Scan for the cell matching the given text and deliver its [X, Y] coordinate at center. 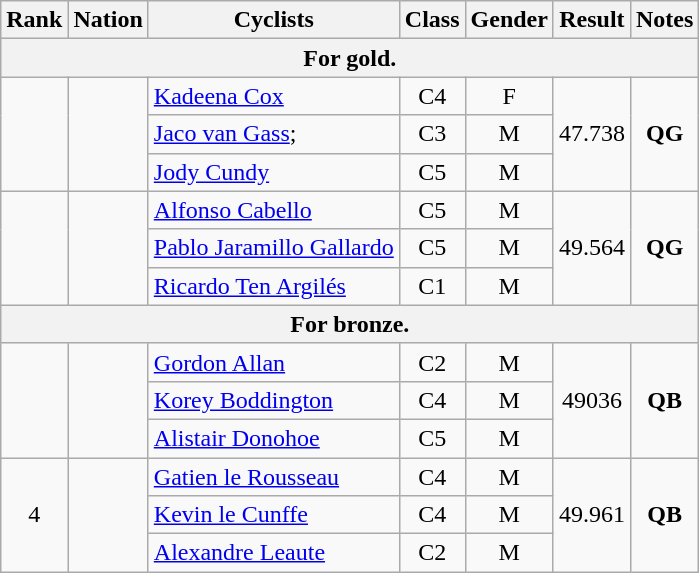
Jaco van Gass; [274, 134]
Gordon Allan [274, 362]
For gold. [350, 58]
C1 [432, 286]
Pablo Jaramillo Gallardo [274, 248]
C3 [432, 134]
49036 [592, 400]
Notes [664, 20]
49.564 [592, 248]
Class [432, 20]
Alfonso Cabello [274, 210]
Cyclists [274, 20]
Nation [108, 20]
Ricardo Ten Argilés [274, 286]
Rank [34, 20]
Korey Boddington [274, 400]
F [509, 96]
Gatien le Rousseau [274, 477]
Alistair Donohoe [274, 438]
Result [592, 20]
Kevin le Cunffe [274, 515]
4 [34, 515]
Kadeena Cox [274, 96]
49.961 [592, 515]
Alexandre Leaute [274, 553]
Gender [509, 20]
47.738 [592, 134]
For bronze. [350, 324]
Jody Cundy [274, 172]
